Provide the (X, Y) coordinate of the cell's center where the given text is located.  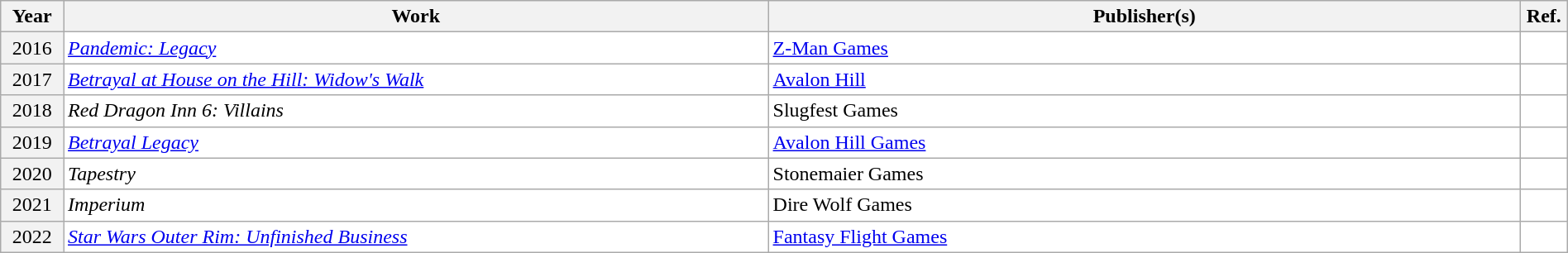
Fantasy Flight Games (1145, 236)
Star Wars Outer Rim: Unfinished Business (417, 236)
Betrayal at House on the Hill: Widow's Walk (417, 79)
Ref. (1543, 17)
2020 (32, 174)
Slugfest Games (1145, 111)
2022 (32, 236)
Z-Man Games (1145, 48)
Avalon Hill Games (1145, 142)
Imperium (417, 205)
2017 (32, 79)
2019 (32, 142)
Year (32, 17)
Avalon Hill (1145, 79)
2018 (32, 111)
Stonemaier Games (1145, 174)
2016 (32, 48)
Publisher(s) (1145, 17)
Red Dragon Inn 6: Villains (417, 111)
Work (417, 17)
Betrayal Legacy (417, 142)
2021 (32, 205)
Tapestry (417, 174)
Dire Wolf Games (1145, 205)
Pandemic: Legacy (417, 48)
